Capture the cell that displays the provided text and extract its [X, Y] central coordinate. 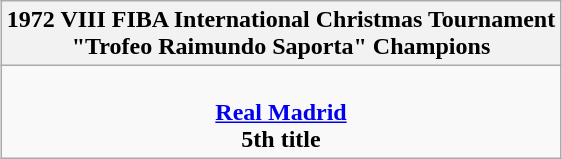
Real Madrid5th title [280, 112]
1972 VIII FIBA International Christmas Tournament"Trofeo Raimundo Saporta" Champions [280, 34]
